Extract the (X, Y) coordinate from the center of the cell holding the provided text.  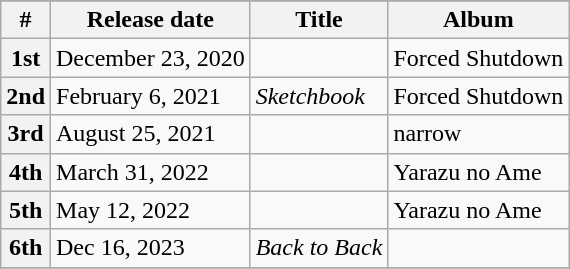
Release date (151, 20)
3rd (26, 134)
August 25, 2021 (151, 134)
Dec 16, 2023 (151, 248)
Title (319, 20)
2nd (26, 96)
Back to Back (319, 248)
1st (26, 58)
5th (26, 210)
# (26, 20)
6th (26, 248)
Sketchbook (319, 96)
March 31, 2022 (151, 172)
narrow (478, 134)
February 6, 2021 (151, 96)
4th (26, 172)
December 23, 2020 (151, 58)
May 12, 2022 (151, 210)
Album (478, 20)
